Pinpoint the cell where the given text exists, returning its (X, Y) midpoint coordinate. 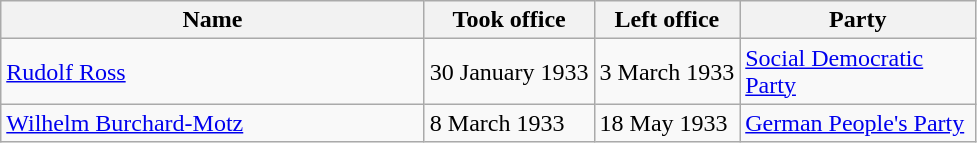
Rudolf Ross (213, 72)
30 January 1933 (509, 72)
Social Democratic Party (858, 72)
Wilhelm Burchard-Motz (213, 123)
3 March 1933 (667, 72)
Left office (667, 20)
8 March 1933 (509, 123)
Name (213, 20)
Took office (509, 20)
18 May 1933 (667, 123)
German People's Party (858, 123)
Party (858, 20)
